Identify which cell holds the provided text, then report its (X, Y) central coordinate. 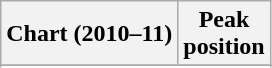
Chart (2010–11) (90, 34)
Peakposition (224, 34)
